For the text-containing cell, return its midpoint in [X, Y] coordinate format. 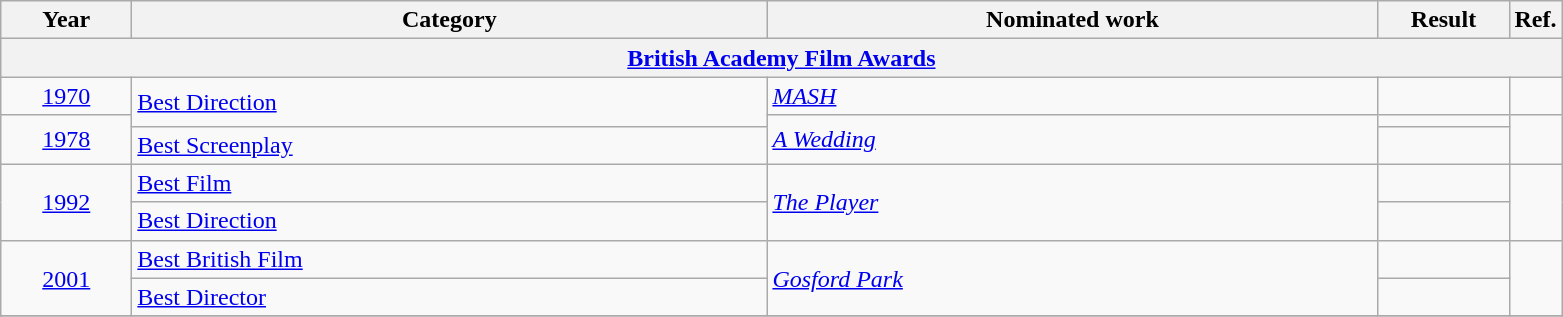
MASH [1072, 96]
British Academy Film Awards [782, 58]
Year [66, 20]
1970 [66, 96]
The Player [1072, 202]
1978 [66, 140]
Nominated work [1072, 20]
Gosford Park [1072, 278]
Result [1444, 20]
Best British Film [450, 259]
Best Screenplay [450, 145]
Best Film [450, 183]
Best Director [450, 297]
1992 [66, 202]
Ref. [1536, 20]
A Wedding [1072, 140]
2001 [66, 278]
Category [450, 20]
